Find where the given text appears and provide that cell's center as [X, Y] coordinate. 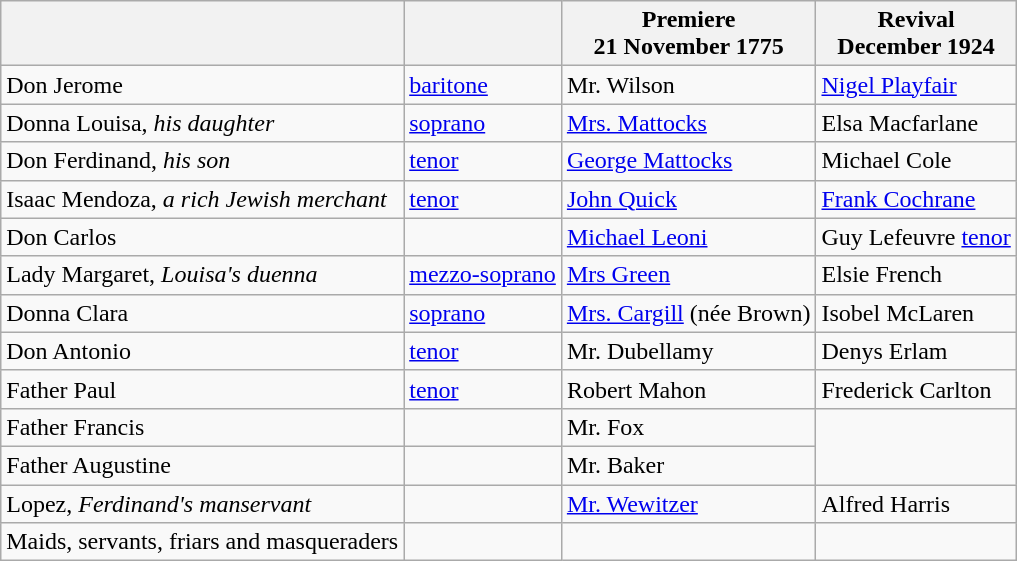
Maids, servants, friars and masqueraders [202, 542]
Frederick Carlton [916, 389]
Guy Lefeuvre tenor [916, 237]
Don Ferdinand, his son [202, 161]
Mr. Wilson [688, 85]
Michael Leoni [688, 237]
Isobel McLaren [916, 313]
Donna Louisa, his daughter [202, 123]
Mr. Wewitzer [688, 503]
Frank Cochrane [916, 199]
Father Francis [202, 427]
Don Antonio [202, 351]
Mr. Baker [688, 465]
Robert Mahon [688, 389]
Mrs Green [688, 275]
Alfred Harris [916, 503]
Elsie French [916, 275]
John Quick [688, 199]
Donna Clara [202, 313]
Mrs. Mattocks [688, 123]
Michael Cole [916, 161]
Lopez, Ferdinand's manservant [202, 503]
Father Paul [202, 389]
Lady Margaret, Louisa's duenna [202, 275]
Denys Erlam [916, 351]
George Mattocks [688, 161]
Don Jerome [202, 85]
Father Augustine [202, 465]
Mr. Dubellamy [688, 351]
mezzo-soprano [483, 275]
Don Carlos [202, 237]
Elsa Macfarlane [916, 123]
Mrs. Cargill (née Brown) [688, 313]
Premiere21 November 1775 [688, 34]
RevivalDecember 1924 [916, 34]
Nigel Playfair [916, 85]
Isaac Mendoza, a rich Jewish merchant [202, 199]
baritone [483, 85]
Mr. Fox [688, 427]
